Capture the cell that displays the provided text and extract its (x, y) central coordinate. 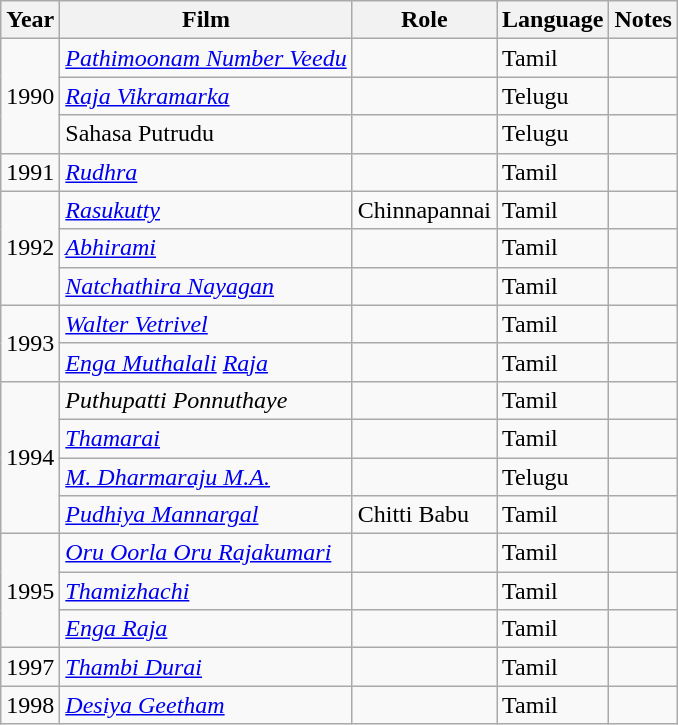
Thamarai (206, 438)
Role (424, 20)
Pudhiya Mannargal (206, 515)
Natchathira Nayagan (206, 286)
Chinnapannai (424, 210)
1994 (30, 457)
Thambi Durai (206, 667)
Notes (643, 20)
Oru Oorla Oru Rajakumari (206, 553)
1995 (30, 591)
Abhirami (206, 248)
Thamizhachi (206, 591)
1990 (30, 96)
1992 (30, 248)
Desiya Geetham (206, 705)
Walter Vetrivel (206, 324)
Puthupatti Ponnuthaye (206, 400)
Pathimoonam Number Veedu (206, 58)
Enga Muthalali Raja (206, 362)
1997 (30, 667)
Raja Vikramarka (206, 96)
Language (553, 20)
Sahasa Putrudu (206, 134)
Rasukutty (206, 210)
1991 (30, 172)
Year (30, 20)
Rudhra (206, 172)
Chitti Babu (424, 515)
1993 (30, 343)
M. Dharmaraju M.A. (206, 477)
Film (206, 20)
Enga Raja (206, 629)
1998 (30, 705)
